Return (x, y) of the center of cell containing provided text 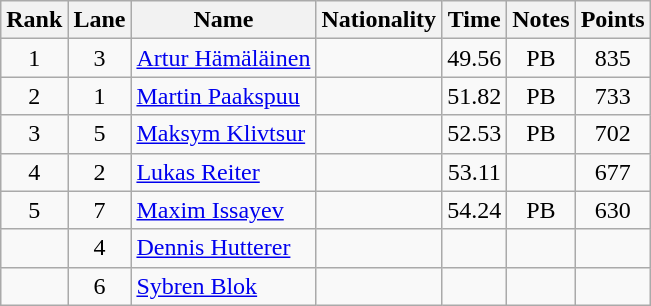
630 (612, 210)
49.56 (474, 58)
702 (612, 134)
Martin Paakspuu (224, 96)
7 (100, 210)
53.11 (474, 172)
6 (100, 286)
Nationality (379, 20)
Dennis Hutterer (224, 248)
54.24 (474, 210)
Name (224, 20)
Maksym Klivtsur (224, 134)
Artur Hämäläinen (224, 58)
51.82 (474, 96)
Maxim Issayev (224, 210)
Time (474, 20)
Lukas Reiter (224, 172)
Rank (34, 20)
52.53 (474, 134)
677 (612, 172)
Points (612, 20)
Lane (100, 20)
835 (612, 58)
Sybren Blok (224, 286)
733 (612, 96)
Notes (541, 20)
